Return the [x, y] coordinate for the center point of the cell that contains the specified text.  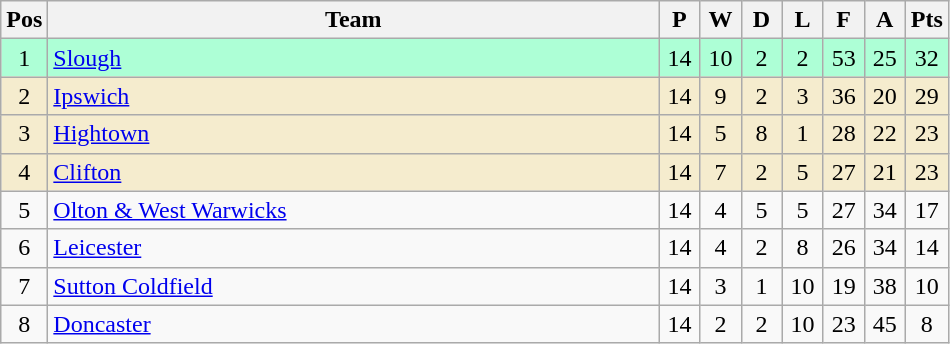
38 [884, 286]
29 [926, 96]
L [802, 20]
28 [844, 134]
W [720, 20]
9 [720, 96]
36 [844, 96]
45 [884, 324]
D [762, 20]
Clifton [354, 172]
26 [844, 248]
A [884, 20]
25 [884, 58]
Team [354, 20]
21 [884, 172]
6 [24, 248]
17 [926, 210]
Ipswich [354, 96]
22 [884, 134]
Hightown [354, 134]
P [680, 20]
53 [844, 58]
32 [926, 58]
20 [884, 96]
Doncaster [354, 324]
Slough [354, 58]
F [844, 20]
19 [844, 286]
Sutton Coldfield [354, 286]
Leicester [354, 248]
Olton & West Warwicks [354, 210]
Pts [926, 20]
Pos [24, 20]
